Determine the (x, y) coordinate at the center of the cell enclosing the given text.  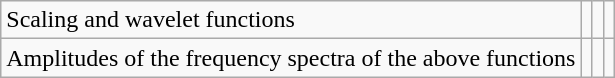
Scaling and wavelet functions (291, 20)
Amplitudes of the frequency spectra of the above functions (291, 58)
